Scan for the cell matching the given text and deliver its (x, y) coordinate at center. 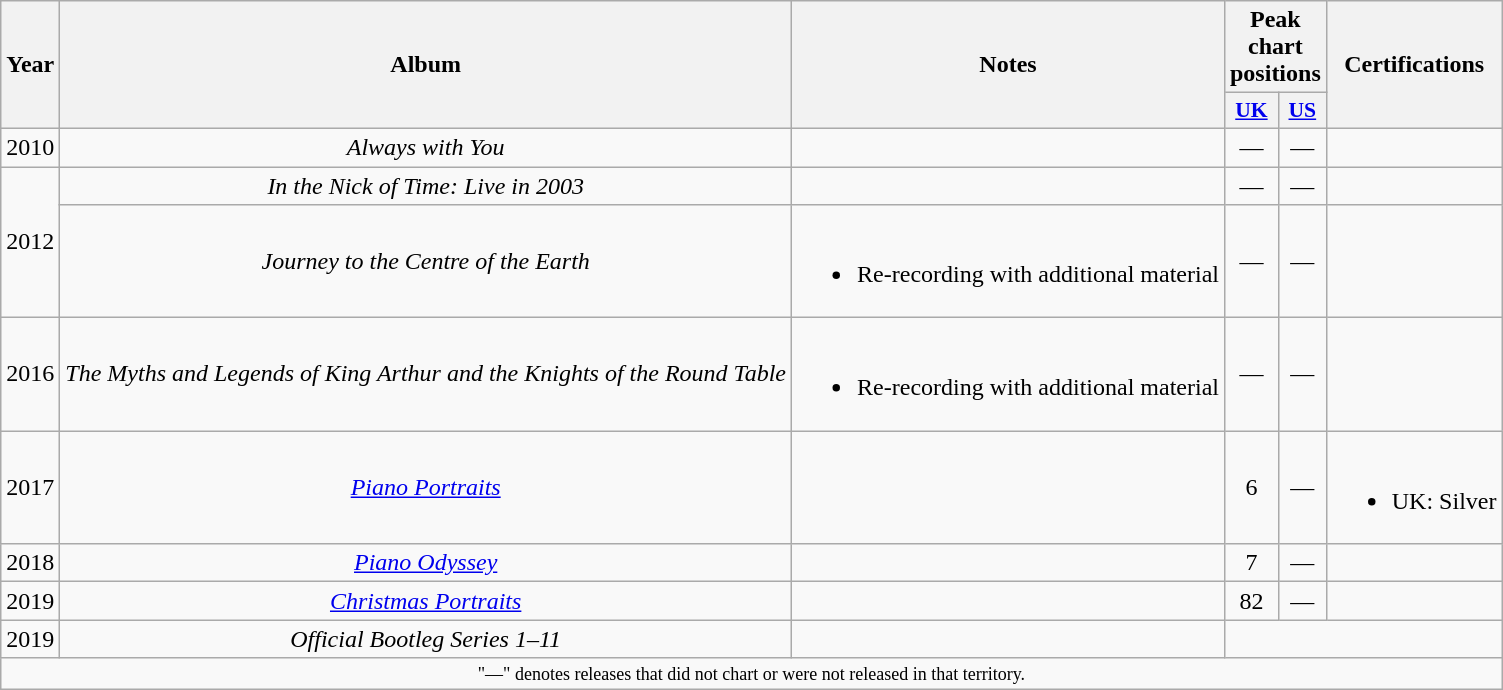
Christmas Portraits (426, 601)
The Myths and Legends of King Arthur and the Knights of the Round Table (426, 374)
2016 (30, 374)
Peak chart positions (1275, 47)
2017 (30, 488)
Journey to the Centre of the Earth (426, 262)
82 (1251, 601)
Year (30, 65)
Certifications (1414, 65)
Official Bootleg Series 1–11 (426, 639)
UK: Silver (1414, 488)
2010 (30, 147)
2018 (30, 563)
Piano Odyssey (426, 563)
Piano Portraits (426, 488)
UK (1251, 111)
Notes (1008, 65)
US (1302, 111)
Always with You (426, 147)
In the Nick of Time: Live in 2003 (426, 185)
6 (1251, 488)
"—" denotes releases that did not chart or were not released in that territory. (752, 674)
7 (1251, 563)
Album (426, 65)
2012 (30, 242)
